Capture the cell that displays the provided text and extract its [X, Y] central coordinate. 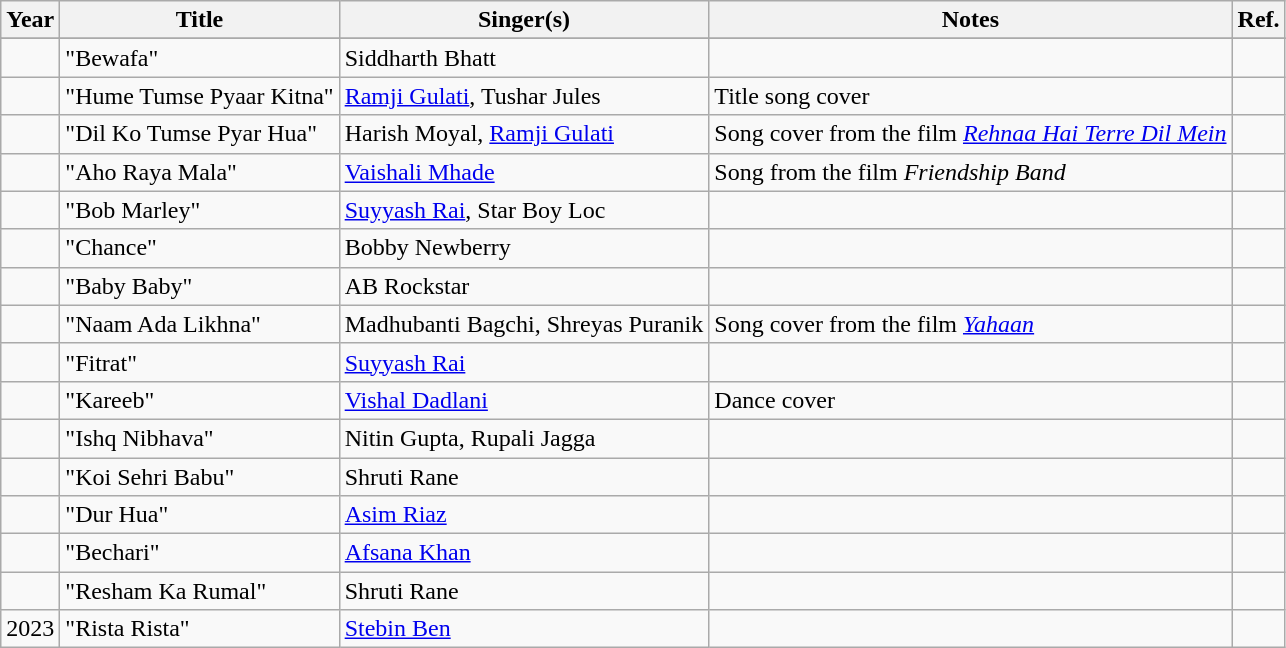
"Chance" [200, 248]
Dance cover [970, 400]
"Hume Tumse Pyaar Kitna" [200, 96]
"Bechari" [200, 553]
Year [30, 20]
Bobby Newberry [524, 248]
Harish Moyal, Ramji Gulati [524, 134]
"Dil Ko Tumse Pyar Hua" [200, 134]
Singer(s) [524, 20]
AB Rockstar [524, 286]
"Naam Ada Likhna" [200, 324]
Title [200, 20]
Title song cover [970, 96]
"Ishq Nibhava" [200, 438]
Nitin Gupta, Rupali Jagga [524, 438]
Asim Riaz [524, 515]
Song cover from the film Yahaan [970, 324]
"Bob Marley" [200, 210]
2023 [30, 629]
"Dur Hua" [200, 515]
Siddharth Bhatt [524, 58]
Afsana Khan [524, 553]
Suyyash Rai [524, 362]
Suyyash Rai, Star Boy Loc [524, 210]
Vaishali Mhade [524, 172]
Song cover from the film Rehnaa Hai Terre Dil Mein [970, 134]
"Rista Rista" [200, 629]
Song from the film Friendship Band [970, 172]
Notes [970, 20]
Ref. [1258, 20]
"Resham Ka Rumal" [200, 591]
Madhubanti Bagchi, Shreyas Puranik [524, 324]
Vishal Dadlani [524, 400]
"Kareeb" [200, 400]
Ramji Gulati, Tushar Jules [524, 96]
"Aho Raya Mala" [200, 172]
Stebin Ben [524, 629]
"Baby Baby" [200, 286]
"Bewafa" [200, 58]
"Koi Sehri Babu" [200, 477]
"Fitrat" [200, 362]
